Locate the cell with the specified text and output its (X, Y) center coordinate. 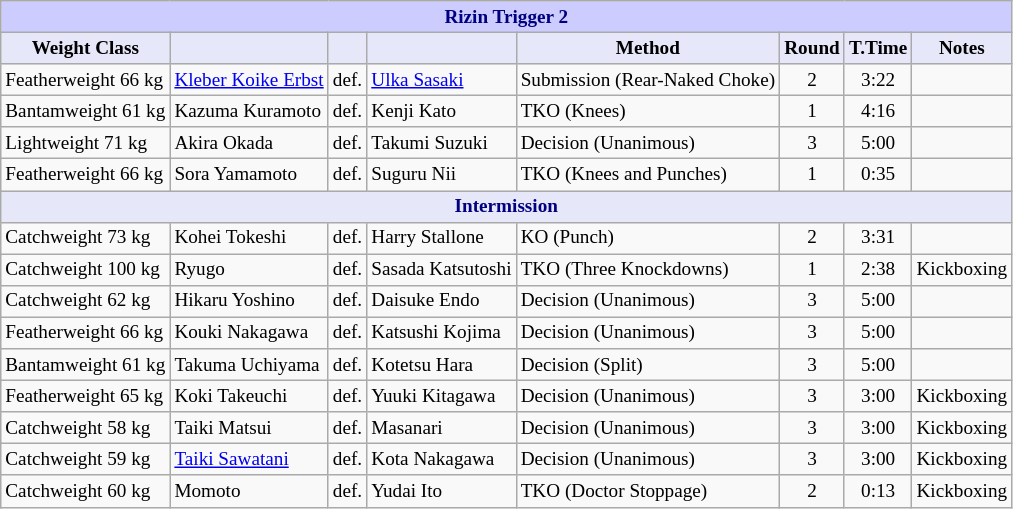
Kleber Koike Erbst (249, 80)
Hikaru Yoshino (249, 301)
TKO (Doctor Stoppage) (648, 491)
Sora Yamamoto (249, 175)
Yuuki Kitagawa (442, 396)
Notes (962, 48)
Kota Nakagawa (442, 460)
KO (Punch) (648, 238)
Catchweight 58 kg (86, 428)
Ryugo (249, 270)
Momoto (249, 491)
Catchweight 60 kg (86, 491)
Yudai Ito (442, 491)
Catchweight 59 kg (86, 460)
Decision (Split) (648, 365)
2:38 (878, 270)
Method (648, 48)
T.Time (878, 48)
Intermission (506, 206)
Sasada Katsutoshi (442, 270)
Catchweight 73 kg (86, 238)
Taiki Sawatani (249, 460)
Takumi Suzuki (442, 143)
Suguru Nii (442, 175)
3:22 (878, 80)
Round (812, 48)
Daisuke Endo (442, 301)
Akira Okada (249, 143)
3:31 (878, 238)
Kouki Nakagawa (249, 333)
Masanari (442, 428)
Harry Stallone (442, 238)
Lightweight 71 kg (86, 143)
Takuma Uchiyama (249, 365)
Featherweight 65 kg (86, 396)
Catchweight 100 kg (86, 270)
Rizin Trigger 2 (506, 17)
Kotetsu Hara (442, 365)
TKO (Knees) (648, 111)
0:35 (878, 175)
Weight Class (86, 48)
Submission (Rear-Naked Choke) (648, 80)
TKO (Three Knockdowns) (648, 270)
Katsushi Kojima (442, 333)
TKO (Knees and Punches) (648, 175)
Taiki Matsui (249, 428)
0:13 (878, 491)
Kenji Kato (442, 111)
4:16 (878, 111)
Kazuma Kuramoto (249, 111)
Ulka Sasaki (442, 80)
Catchweight 62 kg (86, 301)
Koki Takeuchi (249, 396)
Kohei Tokeshi (249, 238)
